Locate the cell with the specified text and output its [X, Y] center coordinate. 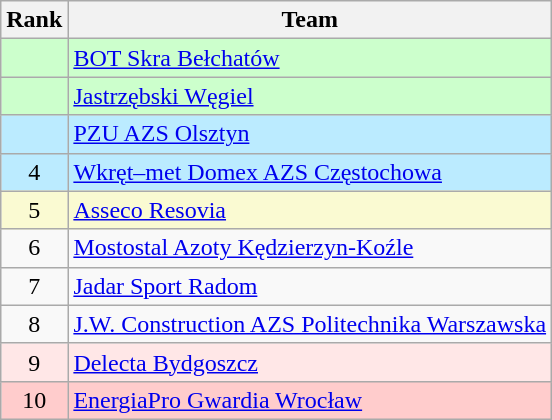
10 [34, 400]
8 [34, 324]
PZU AZS Olsztyn [310, 134]
6 [34, 248]
Team [310, 20]
Jastrzębski Węgiel [310, 96]
Asseco Resovia [310, 210]
Wkręt–met Domex AZS Częstochowa [310, 172]
Rank [34, 20]
Delecta Bydgoszcz [310, 362]
4 [34, 172]
5 [34, 210]
BOT Skra Bełchatów [310, 58]
7 [34, 286]
Mostostal Azoty Kędzierzyn-Koźle [310, 248]
J.W. Construction AZS Politechnika Warszawska [310, 324]
Jadar Sport Radom [310, 286]
EnergiaPro Gwardia Wrocław [310, 400]
9 [34, 362]
